Pinpoint the cell where the given text exists, returning its (x, y) midpoint coordinate. 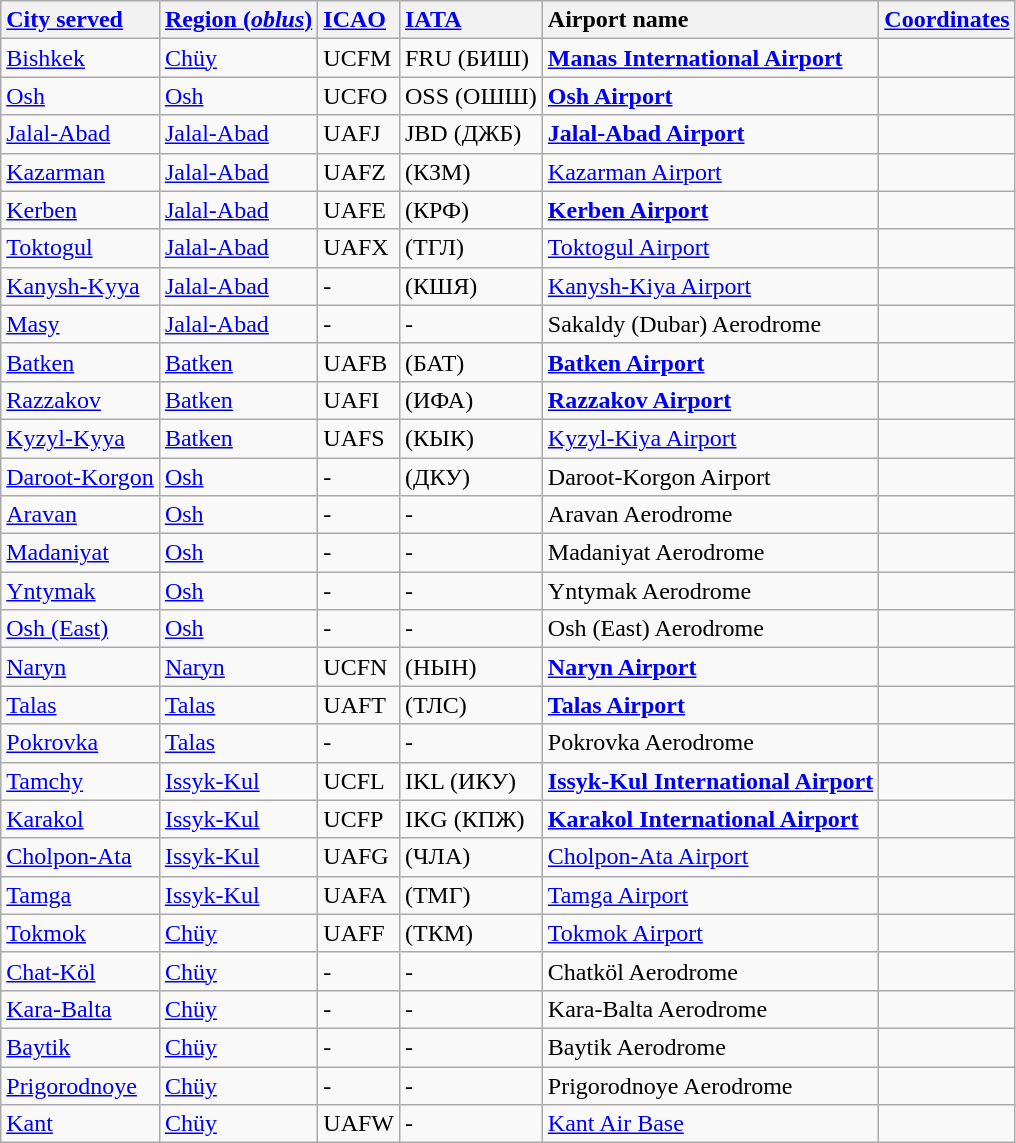
Issyk-Kul International Airport (710, 781)
UAFT (359, 705)
Baytik Aerodrome (710, 1047)
Airport name (710, 20)
Jalal-Abad Airport (710, 134)
Talas Airport (710, 705)
Cholpon-Ata (80, 857)
(ТМГ) (470, 895)
UCFO (359, 96)
Pokrovka Aerodrome (710, 743)
Daroot-Korgon (80, 477)
Karakol (80, 819)
Kyzyl-Kiya Airport (710, 438)
(ТЛС) (470, 705)
Bishkek (80, 58)
(ТГЛ) (470, 248)
Pokrovka (80, 743)
Naryn Airport (710, 667)
City served (80, 20)
Karakol International Airport (710, 819)
Chat-Köl (80, 971)
(ИФА) (470, 400)
Kerben Airport (710, 210)
UAFJ (359, 134)
Masy (80, 324)
(ТКМ) (470, 933)
(КШЯ) (470, 286)
UAFB (359, 362)
UCFL (359, 781)
UAFW (359, 1124)
Razzakov (80, 400)
Toktogul (80, 248)
UAFA (359, 895)
Yntymak Aerodrome (710, 591)
OSS (ОШШ) (470, 96)
Madaniyat (80, 553)
Chatköl Aerodrome (710, 971)
Tokmok (80, 933)
ICAO (359, 20)
Kant Air Base (710, 1124)
Yntymak (80, 591)
IKG (КПЖ) (470, 819)
UCFN (359, 667)
Kerben (80, 210)
Kanysh-Kiya Airport (710, 286)
Kant (80, 1124)
Osh (East) (80, 629)
(БАТ) (470, 362)
Kara-Balta Aerodrome (710, 1009)
Sakaldy (Dubar) Aerodrome (710, 324)
Aravan Aerodrome (710, 515)
Aravan (80, 515)
UAFF (359, 933)
Kazarman Airport (710, 172)
Kyzyl-Kyya (80, 438)
Batken Airport (710, 362)
Osh Airport (710, 96)
Kazarman (80, 172)
Kara-Balta (80, 1009)
(НЫН) (470, 667)
IKL (ИКУ) (470, 781)
UAFG (359, 857)
Coordinates (947, 20)
Tamchy (80, 781)
Tamga Airport (710, 895)
IATA (470, 20)
Osh (East) Aerodrome (710, 629)
UAFI (359, 400)
(КЫК) (470, 438)
Razzakov Airport (710, 400)
UAFE (359, 210)
(КЗМ) (470, 172)
UCFM (359, 58)
Prigorodnoye Aerodrome (710, 1085)
UAFX (359, 248)
UAFZ (359, 172)
Cholpon-Ata Airport (710, 857)
Region (oblus) (238, 20)
Tokmok Airport (710, 933)
(ЧЛА) (470, 857)
(ДКУ) (470, 477)
Baytik (80, 1047)
UAFS (359, 438)
Daroot-Korgon Airport (710, 477)
FRU (БИШ) (470, 58)
Prigorodnoye (80, 1085)
UCFP (359, 819)
(КРФ) (470, 210)
Toktogul Airport (710, 248)
JBD (ДЖБ) (470, 134)
Madaniyat Aerodrome (710, 553)
Manas International Airport (710, 58)
Tamga (80, 895)
Kanysh-Kyya (80, 286)
